Scan for the cell matching the given text and deliver its [X, Y] coordinate at center. 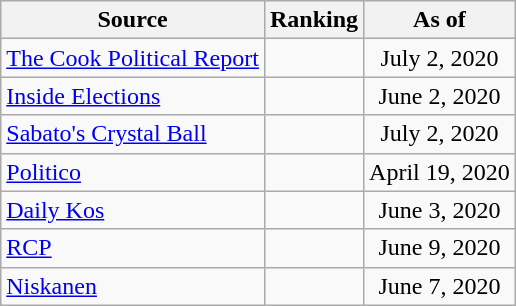
Inside Elections [133, 96]
June 7, 2020 [440, 286]
Daily Kos [133, 210]
As of [440, 20]
Source [133, 20]
June 2, 2020 [440, 96]
Niskanen [133, 286]
June 9, 2020 [440, 248]
The Cook Political Report [133, 58]
RCP [133, 248]
June 3, 2020 [440, 210]
April 19, 2020 [440, 172]
Ranking [314, 20]
Politico [133, 172]
Sabato's Crystal Ball [133, 134]
